From the cell containing the given text, extract its center point as [X, Y] coordinate. 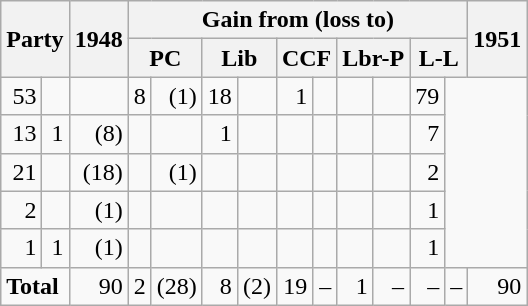
Party [35, 39]
(8) [98, 134]
CCF [306, 58]
1948 [98, 39]
Total [35, 286]
13 [22, 134]
(28) [176, 286]
53 [22, 96]
79 [428, 96]
L-L [439, 58]
(18) [98, 172]
18 [220, 96]
Lib [239, 58]
7 [428, 134]
(2) [256, 286]
21 [22, 172]
1951 [498, 39]
Lbr-P [374, 58]
19 [294, 286]
Gain from (loss to) [298, 20]
PC [165, 58]
